Pinpoint the cell where the given text exists, returning its [x, y] midpoint coordinate. 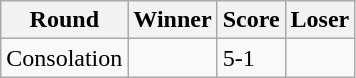
Consolation [64, 58]
Round [64, 20]
5-1 [251, 58]
Score [251, 20]
Winner [172, 20]
Loser [320, 20]
